Search for the cell housing the specified text and yield its (X, Y) center coordinate. 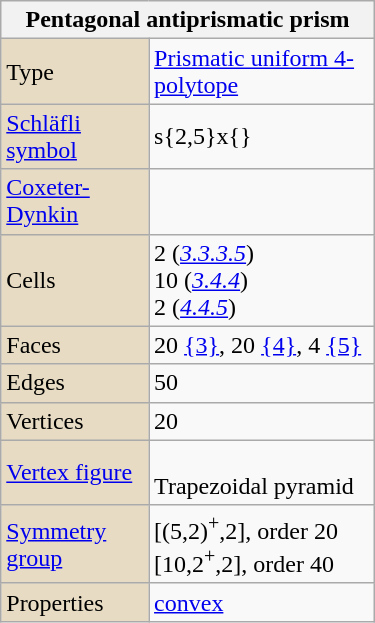
Vertices (75, 421)
Properties (75, 602)
20 (262, 421)
Schläfli symbol (75, 136)
Trapezoidal pyramid (262, 472)
s{2,5}x{} (262, 136)
Type (75, 72)
Pentagonal antiprismatic prism (188, 20)
20 {3}, 20 {4}, 4 {5} (262, 345)
convex (262, 602)
Prismatic uniform 4-polytope (262, 72)
Coxeter-Dynkin (75, 202)
[(5,2)+,2], order 20[10,2+,2], order 40 (262, 544)
Faces (75, 345)
Edges (75, 383)
2 (3.3.3.5) 10 (3.4.4) 2 (4.4.5) (262, 280)
50 (262, 383)
Symmetry group (75, 544)
Cells (75, 280)
Vertex figure (75, 472)
